Locate the cell with the specified text and output its (x, y) center coordinate. 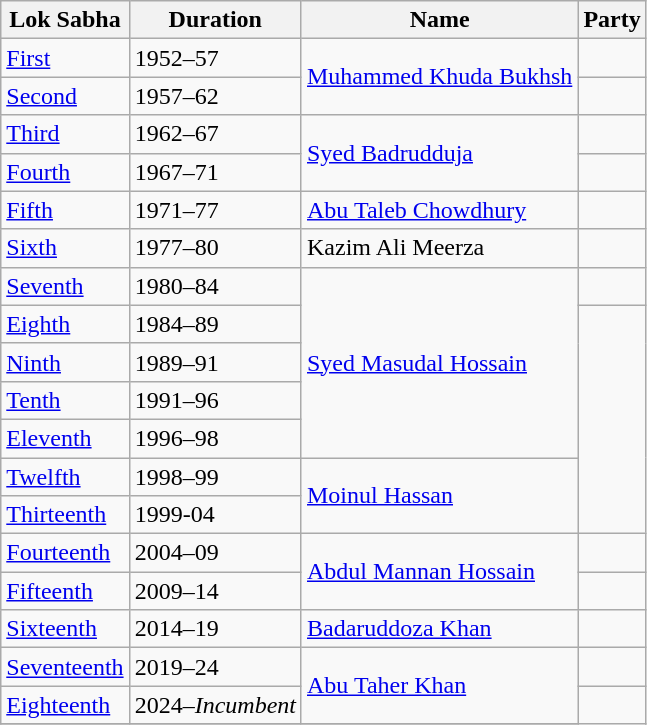
Lok Sabha (65, 20)
1952–57 (215, 58)
Abu Taleb Chowdhury (439, 210)
1991–96 (215, 400)
Name (439, 20)
Kazim Ali Meerza (439, 248)
First (65, 58)
Duration (215, 20)
1996–98 (215, 438)
Seventh (65, 286)
Party (612, 20)
Tenth (65, 400)
Eighteenth (65, 705)
1989–91 (215, 362)
1971–77 (215, 210)
Twelfth (65, 477)
Muhammed Khuda Bukhsh (439, 77)
Sixteenth (65, 629)
1977–80 (215, 248)
Fourteenth (65, 553)
2024–Incumbent (215, 705)
Third (65, 134)
Sixth (65, 248)
1957–62 (215, 96)
Eleventh (65, 438)
Seventeenth (65, 667)
2004–09 (215, 553)
Moinul Hassan (439, 496)
1999-04 (215, 515)
Syed Badrudduja (439, 153)
2019–24 (215, 667)
1998–99 (215, 477)
Badaruddoza Khan (439, 629)
Fourth (65, 172)
1980–84 (215, 286)
Syed Masudal Hossain (439, 362)
Abdul Mannan Hossain (439, 572)
1984–89 (215, 324)
1962–67 (215, 134)
Fifteenth (65, 591)
Ninth (65, 362)
Abu Taher Khan (439, 686)
Thirteenth (65, 515)
2009–14 (215, 591)
2014–19 (215, 629)
Second (65, 96)
Fifth (65, 210)
Eighth (65, 324)
1967–71 (215, 172)
